From the cell containing the given text, extract its center point as [x, y] coordinate. 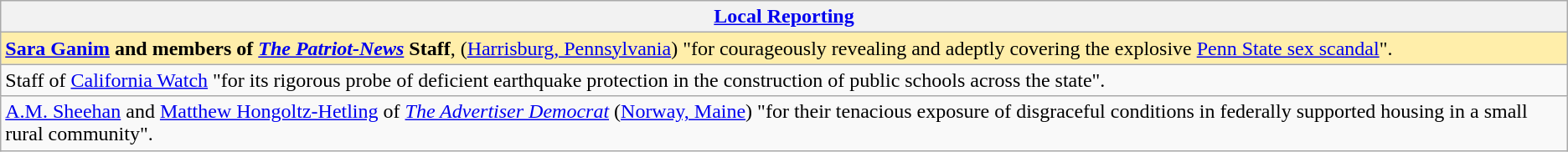
Staff of California Watch "for its rigorous probe of deficient earthquake protection in the construction of public schools across the state". [784, 80]
Local Reporting [784, 17]
